Output the [x, y] coordinate of the center of the cell containing the given text.  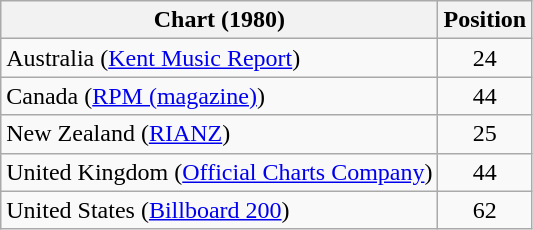
United States (Billboard 200) [220, 210]
24 [485, 58]
Position [485, 20]
New Zealand (RIANZ) [220, 134]
62 [485, 210]
Chart (1980) [220, 20]
United Kingdom (Official Charts Company) [220, 172]
Australia (Kent Music Report) [220, 58]
Canada (RPM (magazine)) [220, 96]
25 [485, 134]
